For the text-containing cell, return its midpoint in (X, Y) coordinate format. 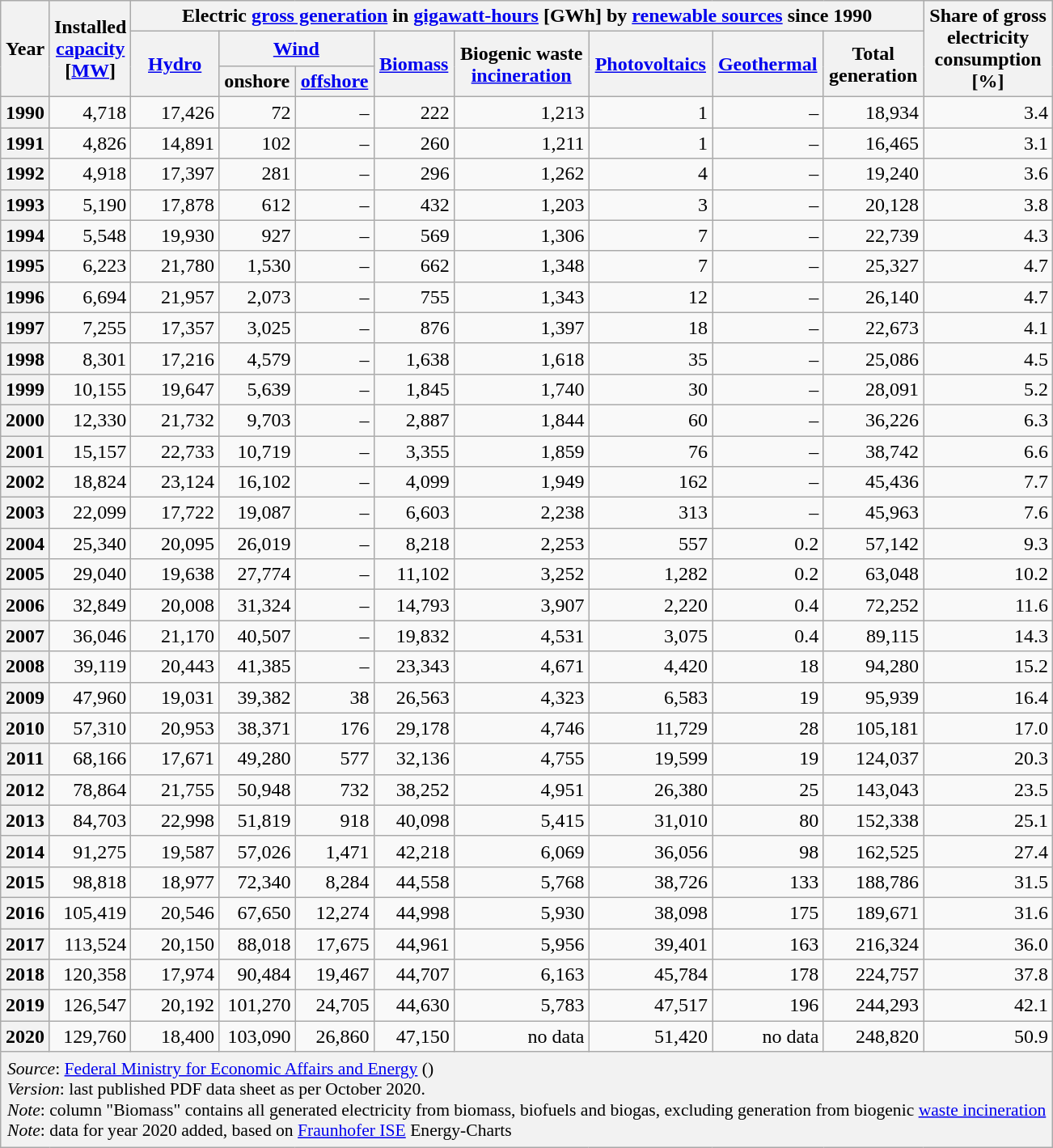
19,467 (335, 975)
163 (768, 944)
63,048 (873, 574)
22,733 (175, 451)
126,547 (90, 1006)
15,157 (90, 451)
18,977 (175, 882)
23.5 (988, 790)
248,820 (873, 1036)
17,357 (175, 328)
25,327 (873, 266)
26,380 (650, 790)
10,719 (256, 451)
1,844 (521, 420)
4,951 (521, 790)
25,340 (90, 544)
1998 (26, 358)
2001 (26, 451)
Wind (296, 49)
50,948 (256, 790)
281 (256, 174)
12,330 (90, 420)
Totalgeneration (873, 65)
20,150 (175, 944)
45,963 (873, 513)
216,324 (873, 944)
57,142 (873, 544)
38,742 (873, 451)
3.4 (988, 112)
80 (768, 820)
17,722 (175, 513)
15.2 (988, 667)
6,694 (90, 297)
Share of grosselectricityconsumption[%] (988, 49)
5,930 (521, 913)
51,819 (256, 820)
44,558 (414, 882)
36,046 (90, 636)
4.3 (988, 235)
30 (650, 389)
Hydro (175, 65)
1,530 (256, 266)
4,718 (90, 112)
31,324 (256, 605)
4.1 (988, 328)
2,220 (650, 605)
8,284 (335, 882)
Biomass (414, 65)
35 (650, 358)
17,675 (335, 944)
6.3 (988, 420)
2019 (26, 1006)
20,546 (175, 913)
onshore (256, 82)
2018 (26, 975)
2006 (26, 605)
3,355 (414, 451)
7.6 (988, 513)
1,949 (521, 482)
40,507 (256, 636)
1,740 (521, 389)
31.5 (988, 882)
2011 (26, 759)
1,638 (414, 358)
3,025 (256, 328)
84,703 (90, 820)
57,026 (256, 851)
89,115 (873, 636)
19,647 (175, 389)
76 (650, 451)
1,348 (521, 266)
1,203 (521, 205)
20.3 (988, 759)
2000 (26, 420)
38,726 (650, 882)
6,069 (521, 851)
3.8 (988, 205)
44,961 (414, 944)
8,218 (414, 544)
6,223 (90, 266)
1,343 (521, 297)
31,010 (650, 820)
26,140 (873, 297)
5,190 (90, 205)
5,783 (521, 1006)
45,436 (873, 482)
6,163 (521, 975)
20,008 (175, 605)
2005 (26, 574)
5,956 (521, 944)
19,240 (873, 174)
1995 (26, 266)
17,974 (175, 975)
927 (256, 235)
14,891 (175, 143)
876 (414, 328)
2013 (26, 820)
26,563 (414, 697)
offshore (335, 82)
5,548 (90, 235)
9,703 (256, 420)
42.1 (988, 1006)
68,166 (90, 759)
31.6 (988, 913)
28,091 (873, 389)
102 (256, 143)
124,037 (873, 759)
47,517 (650, 1006)
2007 (26, 636)
2017 (26, 944)
432 (414, 205)
1,282 (650, 574)
244,293 (873, 1006)
Photovoltaics (650, 65)
3,907 (521, 605)
19,587 (175, 851)
7,255 (90, 328)
28 (768, 728)
178 (768, 975)
1996 (26, 297)
4,746 (521, 728)
42,218 (414, 851)
19,930 (175, 235)
1,859 (521, 451)
3.6 (988, 174)
39,119 (90, 667)
143,043 (873, 790)
20,443 (175, 667)
36.0 (988, 944)
3,252 (521, 574)
260 (414, 143)
32,136 (414, 759)
18,824 (90, 482)
2012 (26, 790)
95,939 (873, 697)
569 (414, 235)
57,310 (90, 728)
1,306 (521, 235)
17,216 (175, 358)
47,150 (414, 1036)
1993 (26, 205)
5.2 (988, 389)
26,019 (256, 544)
19,031 (175, 697)
2004 (26, 544)
1,471 (335, 851)
45,784 (650, 975)
4,671 (521, 667)
20,953 (175, 728)
44,998 (414, 913)
2,887 (414, 420)
5,415 (521, 820)
27,774 (256, 574)
38,098 (650, 913)
2016 (26, 913)
Installedcapacity[MW] (90, 49)
44,630 (414, 1006)
22,099 (90, 513)
1994 (26, 235)
19,832 (414, 636)
662 (414, 266)
20,192 (175, 1006)
105,181 (873, 728)
37.8 (988, 975)
22,739 (873, 235)
98,818 (90, 882)
3 (650, 205)
152,338 (873, 820)
2014 (26, 851)
9.3 (988, 544)
38,252 (414, 790)
101,270 (256, 1006)
1,213 (521, 112)
Geothermal (768, 65)
2,253 (521, 544)
4,918 (90, 174)
222 (414, 112)
12,274 (335, 913)
175 (768, 913)
1990 (26, 112)
18,934 (873, 112)
7.7 (988, 482)
176 (335, 728)
3,075 (650, 636)
29,178 (414, 728)
4,755 (521, 759)
21,957 (175, 297)
17,397 (175, 174)
18,400 (175, 1036)
17,426 (175, 112)
11.6 (988, 605)
40,098 (414, 820)
1999 (26, 389)
577 (335, 759)
10.2 (988, 574)
8,301 (90, 358)
557 (650, 544)
2010 (26, 728)
196 (768, 1006)
2015 (26, 882)
189,671 (873, 913)
1,211 (521, 143)
17.0 (988, 728)
6,603 (414, 513)
3.1 (988, 143)
36,056 (650, 851)
4,579 (256, 358)
72,252 (873, 605)
4,420 (650, 667)
41,385 (256, 667)
26,860 (335, 1036)
72,340 (256, 882)
120,358 (90, 975)
612 (256, 205)
2009 (26, 697)
4,323 (521, 697)
1,845 (414, 389)
11,729 (650, 728)
29,040 (90, 574)
22,998 (175, 820)
25.1 (988, 820)
1,262 (521, 174)
22,673 (873, 328)
10,155 (90, 389)
5,639 (256, 389)
50.9 (988, 1036)
113,524 (90, 944)
20,095 (175, 544)
38 (335, 697)
67,650 (256, 913)
16,465 (873, 143)
19,638 (175, 574)
6,583 (650, 697)
2020 (26, 1036)
51,420 (650, 1036)
25,086 (873, 358)
78,864 (90, 790)
49,280 (256, 759)
105,419 (90, 913)
732 (335, 790)
2003 (26, 513)
98 (768, 851)
12 (650, 297)
39,401 (650, 944)
4,531 (521, 636)
918 (335, 820)
1997 (26, 328)
21,732 (175, 420)
162 (650, 482)
4,826 (90, 143)
2,073 (256, 297)
21,170 (175, 636)
90,484 (256, 975)
25 (768, 790)
133 (768, 882)
20,128 (873, 205)
19,599 (650, 759)
17,878 (175, 205)
Year (26, 49)
60 (650, 420)
1,397 (521, 328)
27.4 (988, 851)
21,755 (175, 790)
2008 (26, 667)
6.6 (988, 451)
94,280 (873, 667)
72 (256, 112)
188,786 (873, 882)
162,525 (873, 851)
16,102 (256, 482)
313 (650, 513)
36,226 (873, 420)
38,371 (256, 728)
19,087 (256, 513)
14,793 (414, 605)
Biogenic wasteincineration (521, 65)
4.5 (988, 358)
129,760 (90, 1036)
44,707 (414, 975)
Electric gross generation in gigawatt-hours [GWh] by renewable sources since 1990 (527, 16)
224,757 (873, 975)
2002 (26, 482)
32,849 (90, 605)
5,768 (521, 882)
39,382 (256, 697)
1991 (26, 143)
91,275 (90, 851)
103,090 (256, 1036)
2,238 (521, 513)
24,705 (335, 1006)
4 (650, 174)
1992 (26, 174)
11,102 (414, 574)
296 (414, 174)
4,099 (414, 482)
1,618 (521, 358)
16.4 (988, 697)
17,671 (175, 759)
23,343 (414, 667)
14.3 (988, 636)
755 (414, 297)
47,960 (90, 697)
88,018 (256, 944)
21,780 (175, 266)
23,124 (175, 482)
